Output the [X, Y] coordinate of the center of the cell containing the given text.  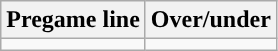
Over/under [210, 20]
Pregame line [74, 20]
